Determine the (X, Y) coordinate at the center of the cell enclosing the given text.  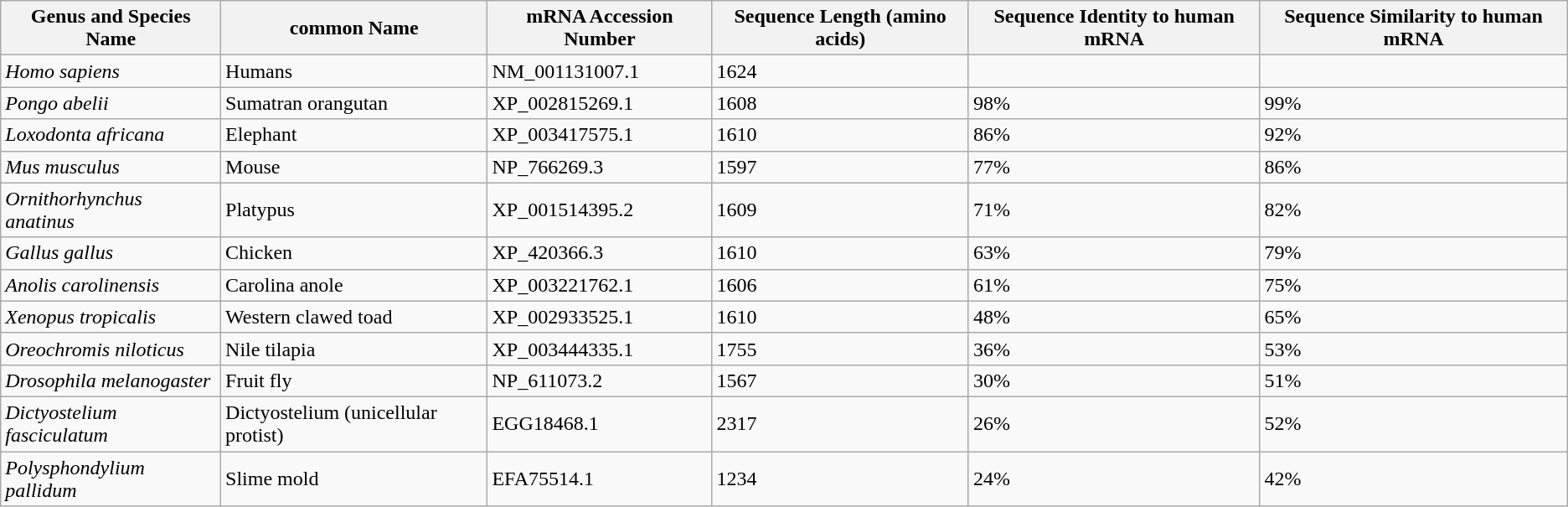
XP_002815269.1 (600, 103)
Elephant (354, 135)
Slime mold (354, 478)
Dictyostelium (unicellular protist) (354, 424)
Polysphondylium pallidum (111, 478)
mRNA Accession Number (600, 28)
Sequence Length (amino acids) (840, 28)
42% (1414, 478)
1608 (840, 103)
82% (1414, 210)
Drosophila melanogaster (111, 380)
Mouse (354, 167)
Nile tilapia (354, 349)
NM_001131007.1 (600, 71)
92% (1414, 135)
79% (1414, 253)
26% (1114, 424)
2317 (840, 424)
52% (1414, 424)
Dictyostelium fasciculatum (111, 424)
XP_003417575.1 (600, 135)
NP_611073.2 (600, 380)
XP_420366.3 (600, 253)
51% (1414, 380)
Xenopus tropicalis (111, 317)
XP_001514395.2 (600, 210)
XP_003444335.1 (600, 349)
75% (1414, 285)
Fruit fly (354, 380)
71% (1114, 210)
Sumatran orangutan (354, 103)
1597 (840, 167)
1567 (840, 380)
Gallus gallus (111, 253)
99% (1414, 103)
EGG18468.1 (600, 424)
NP_766269.3 (600, 167)
77% (1114, 167)
30% (1114, 380)
Homo sapiens (111, 71)
63% (1114, 253)
24% (1114, 478)
Chicken (354, 253)
common Name (354, 28)
Mus musculus (111, 167)
36% (1114, 349)
Platypus (354, 210)
EFA75514.1 (600, 478)
Genus and Species Name (111, 28)
Loxodonta africana (111, 135)
Sequence Similarity to human mRNA (1414, 28)
Carolina anole (354, 285)
48% (1114, 317)
61% (1114, 285)
1624 (840, 71)
Western clawed toad (354, 317)
Pongo abelii (111, 103)
Oreochromis niloticus (111, 349)
1609 (840, 210)
Sequence Identity to human mRNA (1114, 28)
Ornithorhynchus anatinus (111, 210)
1755 (840, 349)
Anolis carolinensis (111, 285)
1234 (840, 478)
1606 (840, 285)
98% (1114, 103)
XP_003221762.1 (600, 285)
65% (1414, 317)
XP_002933525.1 (600, 317)
Humans (354, 71)
53% (1414, 349)
